Locate the cell with the specified text and output its (X, Y) center coordinate. 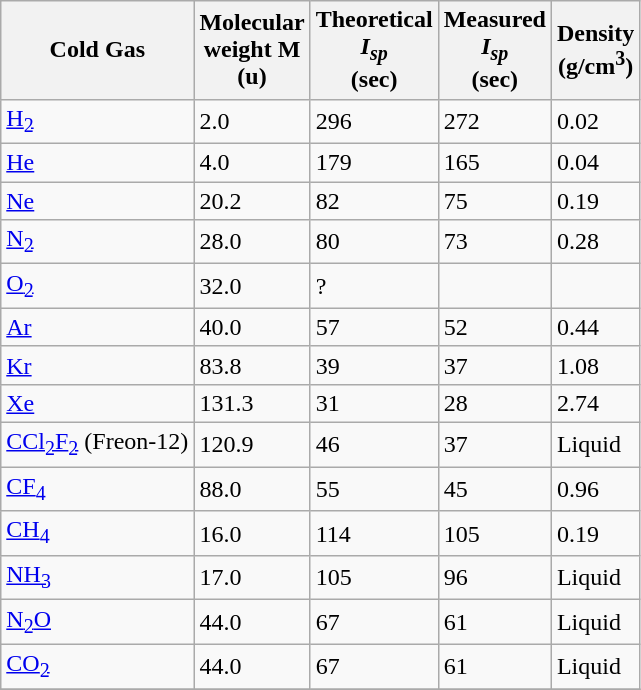
0.44 (595, 327)
165 (494, 162)
28.0 (252, 242)
17.0 (252, 577)
1.08 (595, 365)
CO2 (98, 666)
0.04 (595, 162)
272 (494, 121)
73 (494, 242)
179 (374, 162)
46 (374, 444)
39 (374, 365)
He (98, 162)
96 (494, 577)
NH3 (98, 577)
75 (494, 201)
Cold Gas (98, 50)
32.0 (252, 286)
52 (494, 327)
28 (494, 403)
296 (374, 121)
O2 (98, 286)
0.02 (595, 121)
CF4 (98, 489)
Measured Isp (sec) (494, 50)
Xe (98, 403)
83.8 (252, 365)
2.74 (595, 403)
40.0 (252, 327)
55 (374, 489)
Ne (98, 201)
120.9 (252, 444)
45 (494, 489)
H2 (98, 121)
Molecular weight M (u) (252, 50)
CCl2F2 (Freon-12) (98, 444)
82 (374, 201)
Density (g/cm3) (595, 50)
2.0 (252, 121)
16.0 (252, 533)
Theoretical Isp (sec) (374, 50)
CH4 (98, 533)
Kr (98, 365)
131.3 (252, 403)
Ar (98, 327)
57 (374, 327)
88.0 (252, 489)
20.2 (252, 201)
114 (374, 533)
? (374, 286)
N2O (98, 622)
31 (374, 403)
80 (374, 242)
N2 (98, 242)
0.28 (595, 242)
4.0 (252, 162)
0.96 (595, 489)
